Return [x, y] of the center of cell containing provided text 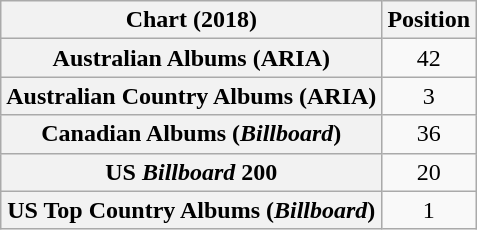
Australian Albums (ARIA) [192, 58]
1 [429, 210]
Position [429, 20]
3 [429, 96]
20 [429, 172]
42 [429, 58]
Canadian Albums (Billboard) [192, 134]
36 [429, 134]
Chart (2018) [192, 20]
Australian Country Albums (ARIA) [192, 96]
US Top Country Albums (Billboard) [192, 210]
US Billboard 200 [192, 172]
